Identify which cell holds the provided text, then report its [x, y] central coordinate. 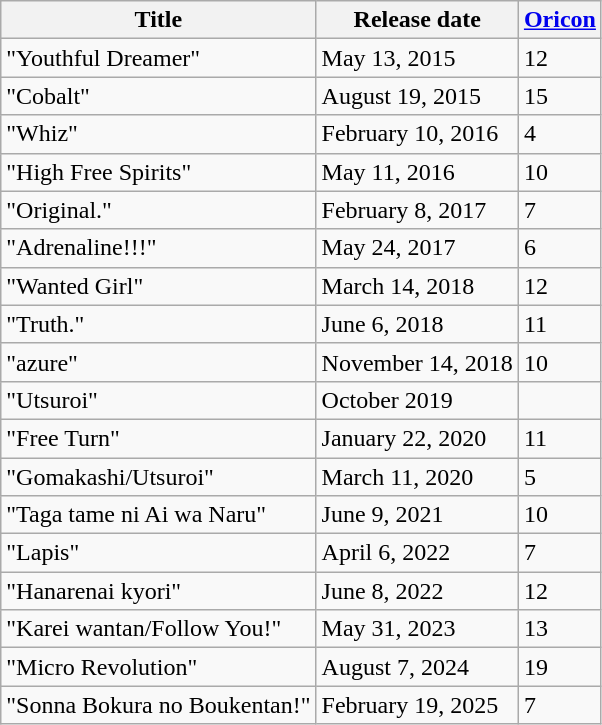
March 14, 2018 [417, 286]
"Sonna Bokura no Boukentan!" [158, 705]
January 22, 2020 [417, 438]
November 14, 2018 [417, 362]
June 8, 2022 [417, 591]
"Micro Revolution" [158, 667]
"Adrenaline!!!" [158, 248]
"Cobalt" [158, 96]
"Truth." [158, 324]
May 13, 2015 [417, 58]
February 10, 2016 [417, 134]
5 [560, 477]
"Taga tame ni Ai wa Naru" [158, 515]
February 19, 2025 [417, 705]
February 8, 2017 [417, 210]
"Gomakashi/Utsuroi" [158, 477]
August 7, 2024 [417, 667]
"Original." [158, 210]
Oricon [560, 20]
May 24, 2017 [417, 248]
"Karei wantan/Follow You!" [158, 629]
13 [560, 629]
"Whiz" [158, 134]
19 [560, 667]
May 11, 2016 [417, 172]
June 6, 2018 [417, 324]
August 19, 2015 [417, 96]
March 11, 2020 [417, 477]
May 31, 2023 [417, 629]
April 6, 2022 [417, 553]
6 [560, 248]
Release date [417, 20]
"High Free Spirits" [158, 172]
"azure" [158, 362]
"Utsuroi" [158, 400]
"Youthful Dreamer" [158, 58]
4 [560, 134]
"Free Turn" [158, 438]
"Lapis" [158, 553]
15 [560, 96]
"Hanarenai kyori" [158, 591]
"Wanted Girl" [158, 286]
October 2019 [417, 400]
June 9, 2021 [417, 515]
Title [158, 20]
